Pinpoint the cell where the given text exists, returning its (X, Y) midpoint coordinate. 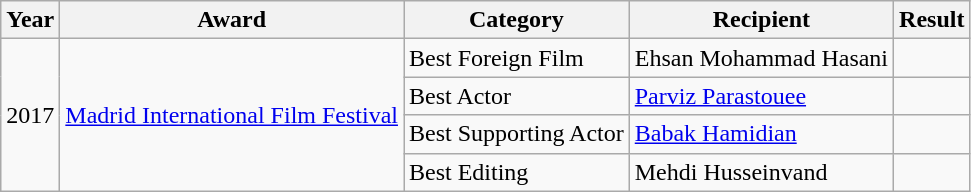
Ehsan Mohammad Hasani (761, 58)
Best Foreign Film (517, 58)
Best Editing (517, 172)
Parviz Parastouee (761, 96)
Award (232, 20)
Babak Hamidian (761, 134)
Madrid International Film Festival (232, 115)
Best Actor (517, 96)
Category (517, 20)
Mehdi Husseinvand (761, 172)
Result (932, 20)
Recipient (761, 20)
Best Supporting Actor (517, 134)
2017 (30, 115)
Year (30, 20)
